Find where the given text appears and provide that cell's center as [x, y] coordinate. 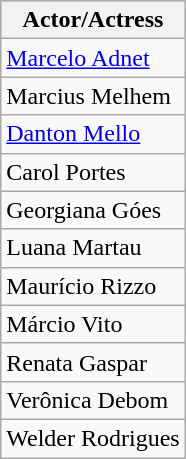
Welder Rodrigues [93, 438]
Georgiana Góes [93, 210]
Renata Gaspar [93, 362]
Luana Martau [93, 248]
Carol Portes [93, 172]
Actor/Actress [93, 20]
Danton Mello [93, 134]
Márcio Vito [93, 324]
Verônica Debom [93, 400]
Marcius Melhem [93, 96]
Marcelo Adnet [93, 58]
Maurício Rizzo [93, 286]
